Search for the cell housing the specified text and yield its (x, y) center coordinate. 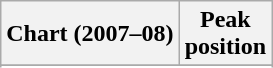
Peakposition (225, 34)
Chart (2007–08) (90, 34)
